Capture the cell that displays the provided text and extract its (X, Y) central coordinate. 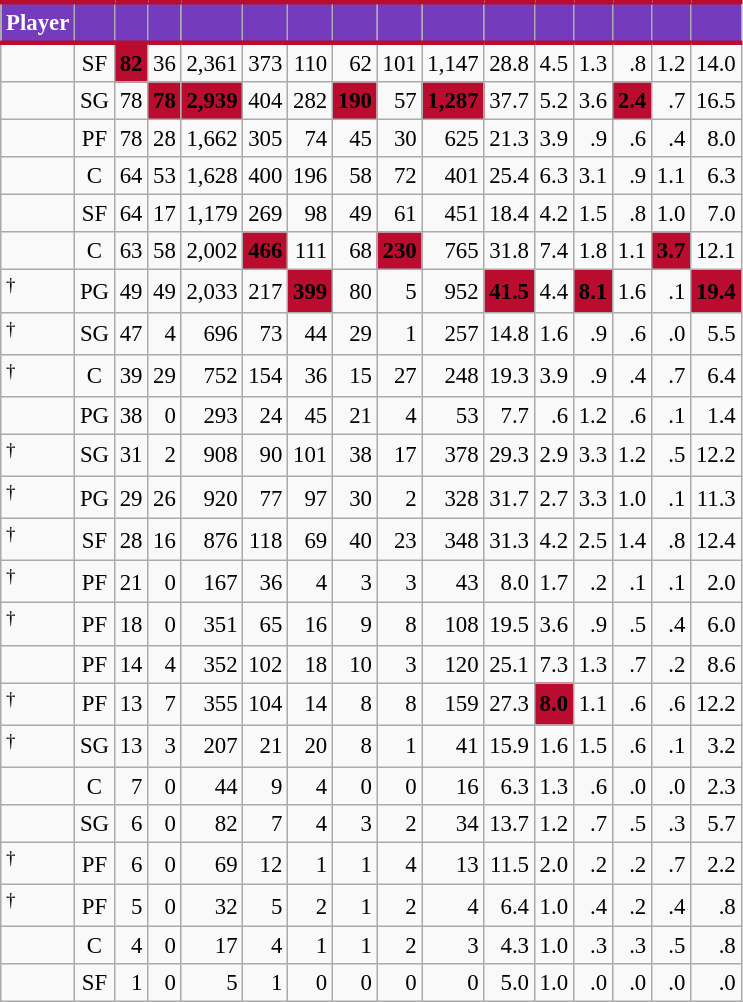
2,361 (212, 62)
920 (212, 497)
696 (212, 333)
Player (38, 22)
399 (310, 291)
8.1 (592, 291)
110 (310, 62)
104 (266, 704)
401 (453, 176)
2.5 (592, 540)
3.1 (592, 176)
257 (453, 333)
10 (354, 664)
41 (453, 746)
27 (400, 375)
34 (453, 824)
908 (212, 455)
269 (266, 214)
11.3 (716, 497)
13.7 (509, 824)
952 (453, 291)
111 (310, 251)
196 (310, 176)
57 (400, 101)
120 (453, 664)
1,662 (212, 139)
63 (130, 251)
154 (266, 375)
108 (453, 624)
248 (453, 375)
293 (212, 416)
31 (130, 455)
61 (400, 214)
1.8 (592, 251)
31.7 (509, 497)
2,939 (212, 101)
282 (310, 101)
27.3 (509, 704)
190 (354, 101)
351 (212, 624)
1,179 (212, 214)
43 (453, 582)
68 (354, 251)
15.9 (509, 746)
7.3 (554, 664)
74 (310, 139)
25.4 (509, 176)
2,033 (212, 291)
466 (266, 251)
65 (266, 624)
12.1 (716, 251)
217 (266, 291)
355 (212, 704)
5.2 (554, 101)
20 (310, 746)
26 (164, 497)
90 (266, 455)
77 (266, 497)
31.8 (509, 251)
2.9 (554, 455)
31.3 (509, 540)
37.7 (509, 101)
24 (266, 416)
4.4 (554, 291)
32 (212, 906)
5.7 (716, 824)
230 (400, 251)
15 (354, 375)
118 (266, 540)
6.0 (716, 624)
62 (354, 62)
159 (453, 704)
72 (400, 176)
41.5 (509, 291)
11.5 (509, 863)
2.3 (716, 786)
39 (130, 375)
19.3 (509, 375)
47 (130, 333)
8.6 (716, 664)
21.3 (509, 139)
40 (354, 540)
7.4 (554, 251)
2.7 (554, 497)
5.0 (509, 983)
373 (266, 62)
3.7 (672, 251)
29.3 (509, 455)
4.5 (554, 62)
348 (453, 540)
14.0 (716, 62)
25.1 (509, 664)
167 (212, 582)
18.4 (509, 214)
1.7 (554, 582)
28.8 (509, 62)
12.4 (716, 540)
2.4 (632, 101)
5.5 (716, 333)
80 (354, 291)
16.5 (716, 101)
876 (212, 540)
404 (266, 101)
625 (453, 139)
378 (453, 455)
328 (453, 497)
98 (310, 214)
19.5 (509, 624)
1,147 (453, 62)
752 (212, 375)
2,002 (212, 251)
207 (212, 746)
765 (453, 251)
7.7 (509, 416)
19.4 (716, 291)
3.2 (716, 746)
1,628 (212, 176)
12 (266, 863)
451 (453, 214)
102 (266, 664)
2.2 (716, 863)
73 (266, 333)
23 (400, 540)
352 (212, 664)
4.3 (509, 946)
97 (310, 497)
7.0 (716, 214)
400 (266, 176)
1,287 (453, 101)
14.8 (509, 333)
305 (266, 139)
